From the cell containing the given text, extract its center point as [x, y] coordinate. 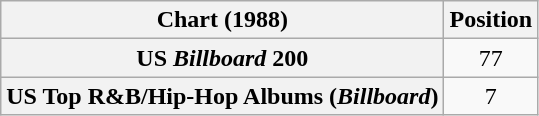
7 [491, 96]
77 [491, 58]
US Billboard 200 [222, 58]
US Top R&B/Hip-Hop Albums (Billboard) [222, 96]
Chart (1988) [222, 20]
Position [491, 20]
